Detect which cell encompasses the target text, then output its [X, Y] center coordinate. 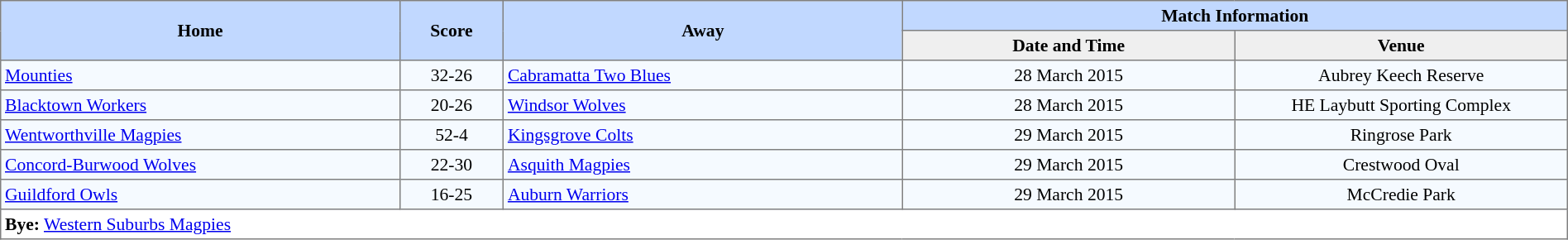
HE Laybutt Sporting Complex [1401, 105]
Score [452, 31]
Asquith Magpies [703, 165]
Date and Time [1068, 46]
Auburn Warriors [703, 194]
Away [703, 31]
Match Information [1235, 16]
Concord-Burwood Wolves [200, 165]
16-25 [452, 194]
Wentworthville Magpies [200, 135]
Aubrey Keech Reserve [1401, 75]
Venue [1401, 46]
Windsor Wolves [703, 105]
Kingsgrove Colts [703, 135]
Blacktown Workers [200, 105]
Crestwood Oval [1401, 165]
52-4 [452, 135]
Mounties [200, 75]
McCredie Park [1401, 194]
Home [200, 31]
Ringrose Park [1401, 135]
Bye: Western Suburbs Magpies [784, 224]
20-26 [452, 105]
Cabramatta Two Blues [703, 75]
32-26 [452, 75]
22-30 [452, 165]
Guildford Owls [200, 194]
